Capture the cell that displays the provided text and extract its [X, Y] central coordinate. 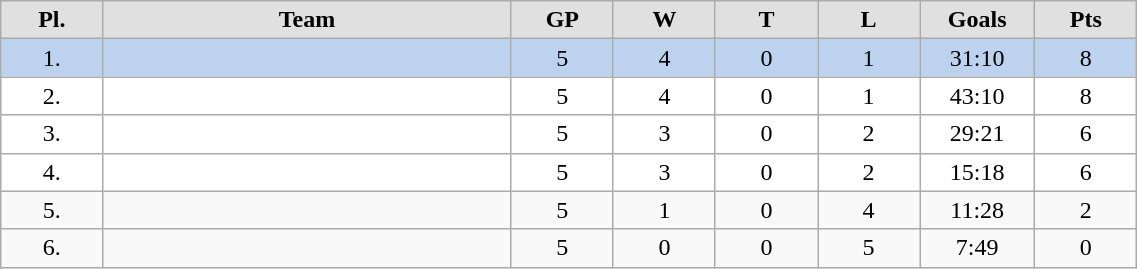
2. [52, 96]
Pl. [52, 20]
7:49 [978, 248]
11:28 [978, 210]
6. [52, 248]
5. [52, 210]
Goals [978, 20]
3. [52, 134]
1. [52, 58]
15:18 [978, 172]
29:21 [978, 134]
43:10 [978, 96]
31:10 [978, 58]
Team [307, 20]
W [664, 20]
L [869, 20]
4. [52, 172]
T [766, 20]
GP [562, 20]
Pts [1086, 20]
